Search for the cell housing the specified text and yield its [x, y] center coordinate. 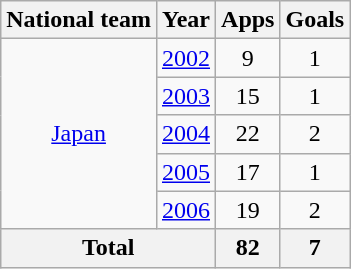
2002 [186, 58]
2004 [186, 134]
22 [248, 134]
Total [108, 248]
Apps [248, 20]
17 [248, 172]
Goals [315, 20]
82 [248, 248]
2006 [186, 210]
19 [248, 210]
Year [186, 20]
7 [315, 248]
2003 [186, 96]
9 [248, 58]
Japan [79, 134]
National team [79, 20]
15 [248, 96]
2005 [186, 172]
